Locate the cell with the specified text and output its [X, Y] center coordinate. 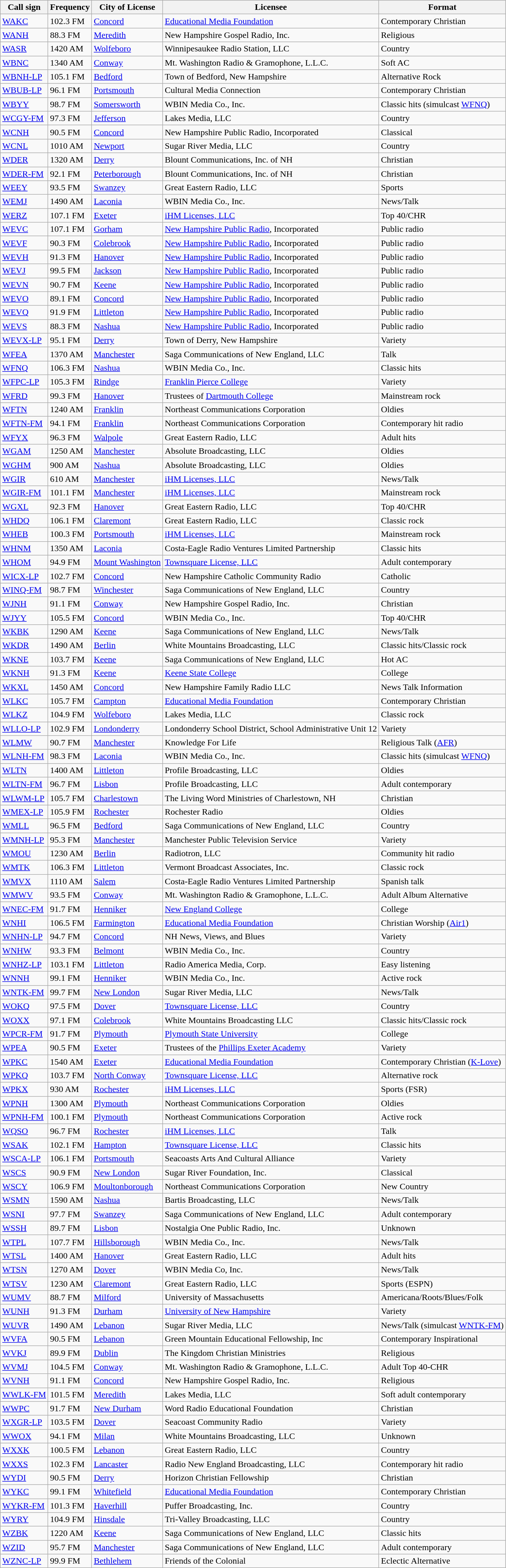
WSSH [24, 1228]
WTSL [24, 1256]
1540 AM [70, 1062]
105.9 FM [70, 812]
Sports (FSR) [442, 1089]
Bethlehem [128, 1561]
WXGR-LP [24, 1422]
Easy listening [442, 964]
WPKQ [24, 1076]
89.1 FM [70, 299]
Salem [128, 881]
103.1 FM [70, 964]
WKDR [24, 645]
NH News, Views, and Blues [270, 937]
610 AM [70, 479]
1350 AM [70, 548]
New England College [270, 909]
Puffer Broadcasting, Inc. [270, 1506]
1300 AM [70, 1103]
Seacoast Community Radio [270, 1422]
Hillsborough [128, 1242]
WDER-FM [24, 174]
WSCA-LP [24, 1159]
New Durham [128, 1408]
WFPC-LP [24, 382]
Winchester [128, 590]
WBNH-LP [24, 77]
Radiotron, LLC [270, 854]
Rochester Radio [270, 812]
WOKQ [24, 1006]
The Kingdom Christian Ministries [270, 1353]
Walpole [128, 437]
Town of Bedford, New Hampshire [270, 77]
WVKJ [24, 1353]
WMTK [24, 867]
WLTN-FM [24, 784]
News Talk Information [442, 687]
Soft adult contemporary [442, 1395]
WWLK-FM [24, 1395]
Call sign [24, 7]
101.1 FM [70, 493]
WNEC-FM [24, 909]
1590 AM [70, 1200]
WNHW [24, 951]
WHDQ [24, 520]
WGXL [24, 507]
100.3 FM [70, 534]
Campton [128, 701]
Tri-Valley Broadcasting, LLC [270, 1520]
WANH [24, 35]
Milan [128, 1436]
News/Talk (simulcast WNTK-FM) [442, 1325]
WPNH [24, 1103]
WFTN [24, 410]
107.7 FM [70, 1242]
Trustees of Dartmouth College [270, 395]
Community hit radio [442, 854]
Frequency [70, 7]
Licensee [270, 7]
92.3 FM [70, 507]
Radio America Media, Corp. [270, 964]
WYKC [24, 1491]
95.1 FM [70, 340]
93.3 FM [70, 951]
1320 AM [70, 160]
WBYY [24, 104]
Town of Derry, New Hampshire [270, 340]
Durham [128, 1311]
Soft AC [442, 63]
1420 AM [70, 49]
Farmington [128, 923]
94.7 FM [70, 937]
WKXL [24, 687]
WOXX [24, 1020]
WAKC [24, 21]
WKNE [24, 659]
WLLO-LP [24, 729]
WBNC [24, 63]
1250 AM [70, 451]
Adult Album Alternative [442, 895]
WLKZ [24, 715]
WGAM [24, 451]
Green Mountain Educational Fellowship, Inc [270, 1339]
WBUB-LP [24, 90]
Lancaster [128, 1464]
WLWM-LP [24, 798]
1240 AM [70, 410]
Manchester Public Television Service [270, 839]
WNHN-LP [24, 937]
WEVX-LP [24, 340]
WEVQ [24, 312]
Contemporary Christian (K-Love) [442, 1062]
Christian Worship (Air1) [442, 923]
Alternative rock [442, 1076]
Adult Top 40-CHR [442, 1367]
WJYY [24, 618]
WZID [24, 1547]
1010 AM [70, 146]
Dublin [128, 1353]
WEVF [24, 243]
WZBK [24, 1533]
WCGY-FM [24, 118]
Somersworth [128, 104]
1450 AM [70, 687]
1220 AM [70, 1533]
New Hampshire Family Radio LLC [270, 687]
102.7 FM [70, 576]
Radio New England Broadcasting, LLC [270, 1464]
96.5 FM [70, 826]
WNHZ-LP [24, 964]
900 AM [70, 465]
106.9 FM [70, 1186]
Knowledge For Life [270, 742]
Jackson [128, 271]
99.5 FM [70, 271]
WXXS [24, 1464]
Haverhill [128, 1506]
95.7 FM [70, 1547]
WWOX [24, 1436]
WERZ [24, 215]
101.3 FM [70, 1506]
1340 AM [70, 63]
Peterborough [128, 174]
92.1 FM [70, 174]
Religious Talk (AFR) [442, 742]
Gorham [128, 229]
99.9 FM [70, 1561]
104.5 FM [70, 1367]
99.7 FM [70, 992]
95.3 FM [70, 839]
97.3 FM [70, 118]
105.3 FM [70, 382]
WICX-LP [24, 576]
Moultonborough [128, 1186]
WLMW [24, 742]
Alternative Rock [442, 77]
1110 AM [70, 881]
WLKC [24, 701]
Bartis Broadcasting, LLC [270, 1200]
Sugar River Foundation, Inc. [270, 1173]
WFRD [24, 395]
WWPC [24, 1408]
WMEX-LP [24, 812]
WDER [24, 160]
103.5 FM [70, 1422]
WFTN-FM [24, 424]
WFEA [24, 354]
WYDI [24, 1478]
Sports (ESPN) [442, 1283]
WINQ-FM [24, 590]
WFYX [24, 437]
90.9 FM [70, 1173]
WPKX [24, 1089]
WVFA [24, 1339]
Londonderry [128, 729]
WLNH-FM [24, 756]
New Country [442, 1186]
WSCY [24, 1186]
New Hampshire Catholic Community Radio [270, 576]
WPCR-FM [24, 1034]
WTPL [24, 1242]
WMVX [24, 881]
Word Radio Educational Foundation [270, 1408]
White Mountains Broadcasting LLC [270, 1020]
WUNH [24, 1311]
102.9 FM [70, 729]
WCNL [24, 146]
1290 AM [70, 632]
WLTN [24, 770]
University of New Hampshire [270, 1311]
WEVS [24, 326]
97.5 FM [70, 1006]
WJNH [24, 604]
WASR [24, 49]
WEVN [24, 285]
WNHI [24, 923]
Londonderry School District, School Administrative Unit 12 [270, 729]
WSNI [24, 1214]
100.1 FM [70, 1117]
Spanish talk [442, 881]
1270 AM [70, 1269]
Cultural Media Connection [270, 90]
Contemporary Inspirational [442, 1339]
WEMJ [24, 202]
Rindge [128, 382]
WGIR-FM [24, 493]
WZNC-LP [24, 1561]
WMWV [24, 895]
North Conway [128, 1076]
Belmont [128, 951]
Whitefield [128, 1491]
WHEB [24, 534]
Trustees of the Phillips Exeter Academy [270, 1048]
Americana/Roots/Blues/Folk [442, 1298]
97.7 FM [70, 1214]
WNTK-FM [24, 992]
94.9 FM [70, 562]
Friends of the Colonial [270, 1561]
WPNH-FM [24, 1117]
105.5 FM [70, 618]
Catholic [442, 576]
University of Massachusetts [270, 1298]
Nostalgia One Public Radio, Inc. [270, 1228]
Mount Washington [128, 562]
106.5 FM [70, 923]
WSMN [24, 1200]
WPEA [24, 1048]
105.1 FM [70, 77]
WMLL [24, 826]
WNNH [24, 978]
WPKC [24, 1062]
WMNH-LP [24, 839]
WEVO [24, 299]
WXXK [24, 1450]
WVMJ [24, 1367]
930 AM [70, 1089]
99.3 FM [70, 395]
WQSO [24, 1131]
Vermont Broadcast Associates, Inc. [270, 867]
WSAK [24, 1145]
WKNH [24, 673]
Hampton [128, 1145]
Hot AC [442, 659]
90.3 FM [70, 243]
WHOM [24, 562]
Hinsdale [128, 1520]
100.5 FM [70, 1450]
The Living Word Ministries of Charlestown, NH [270, 798]
WVNH [24, 1381]
WUVR [24, 1325]
WGIR [24, 479]
Newport [128, 146]
89.7 FM [70, 1228]
WTSV [24, 1283]
WUMV [24, 1298]
102.1 FM [70, 1145]
1370 AM [70, 354]
WFNQ [24, 368]
101.5 FM [70, 1395]
91.9 FM [70, 312]
89.9 FM [70, 1353]
WYKR-FM [24, 1506]
97.1 FM [70, 1020]
88.7 FM [70, 1298]
WEVJ [24, 271]
98.3 FM [70, 756]
96.1 FM [70, 90]
Sports [442, 188]
WSCS [24, 1173]
WCNH [24, 132]
Keene State College [270, 673]
Charlestown [128, 798]
WKBK [24, 632]
Eclectic Alternative [442, 1561]
WTSN [24, 1269]
WEEY [24, 188]
WYRY [24, 1520]
Format [442, 7]
Seacoasts Arts And Cultural Alliance [270, 1159]
Jefferson [128, 118]
Franklin Pierce College [270, 382]
96.3 FM [70, 437]
City of License [128, 7]
Horizon Christian Fellowship [270, 1478]
WEVH [24, 257]
Milford [128, 1298]
WGHM [24, 465]
WMOU [24, 854]
Winnipesaukee Radio Station, LLC [270, 49]
WEVC [24, 229]
WBIN Media Co, Inc. [270, 1269]
Plymouth State University [270, 1034]
WHNM [24, 548]
